Pinpoint the cell where the given text exists, returning its [X, Y] midpoint coordinate. 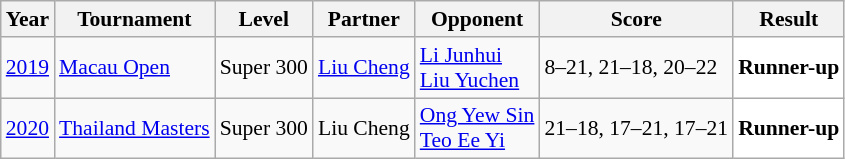
Macau Open [134, 68]
Score [636, 19]
Opponent [478, 19]
Thailand Masters [134, 128]
2020 [28, 128]
Result [788, 19]
21–18, 17–21, 17–21 [636, 128]
Li Junhui Liu Yuchen [478, 68]
2019 [28, 68]
Year [28, 19]
Level [264, 19]
8–21, 21–18, 20–22 [636, 68]
Ong Yew Sin Teo Ee Yi [478, 128]
Partner [364, 19]
Tournament [134, 19]
